Identify which cell holds the provided text, then report its (X, Y) central coordinate. 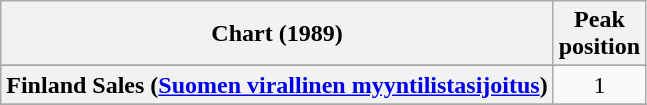
Peakposition (599, 34)
Finland Sales (Suomen virallinen myyntilistasijoitus) (277, 85)
Chart (1989) (277, 34)
1 (599, 85)
